Locate the cell with the specified text and output its (X, Y) center coordinate. 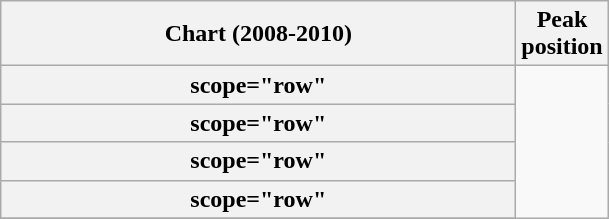
Chart (2008-2010) (258, 34)
Peakposition (562, 34)
